Capture the cell that displays the provided text and extract its (x, y) central coordinate. 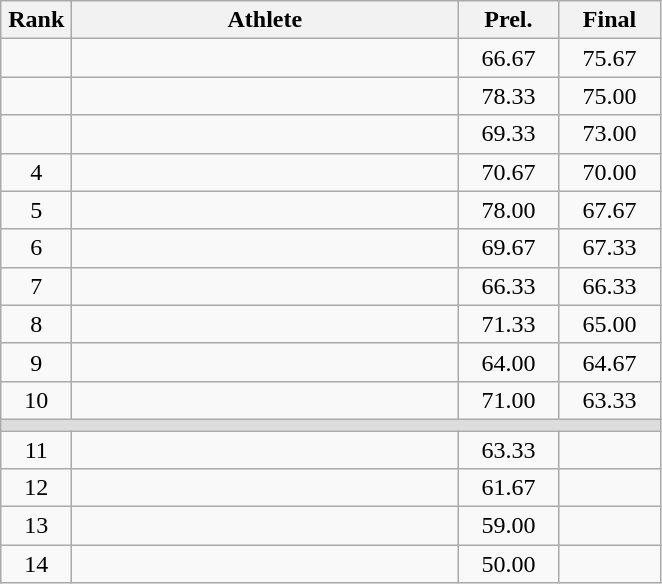
66.67 (508, 58)
9 (36, 362)
50.00 (508, 564)
73.00 (610, 134)
59.00 (508, 526)
12 (36, 488)
71.00 (508, 400)
75.67 (610, 58)
75.00 (610, 96)
78.00 (508, 210)
Rank (36, 20)
78.33 (508, 96)
10 (36, 400)
69.33 (508, 134)
67.67 (610, 210)
69.67 (508, 248)
67.33 (610, 248)
65.00 (610, 324)
8 (36, 324)
6 (36, 248)
13 (36, 526)
Athlete (265, 20)
11 (36, 449)
64.67 (610, 362)
Prel. (508, 20)
61.67 (508, 488)
Final (610, 20)
70.67 (508, 172)
64.00 (508, 362)
5 (36, 210)
7 (36, 286)
14 (36, 564)
70.00 (610, 172)
71.33 (508, 324)
4 (36, 172)
